From the cell containing the given text, extract its center point as (x, y) coordinate. 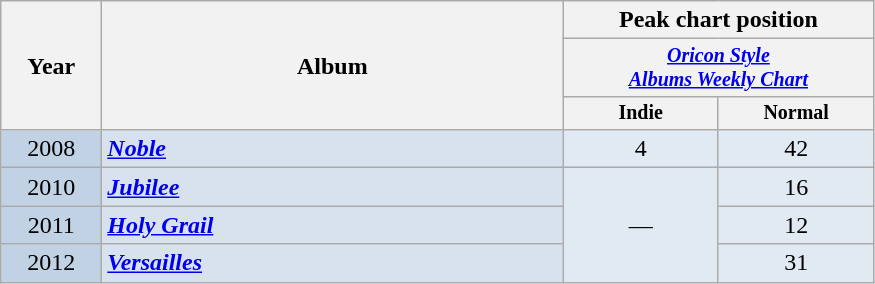
Versailles (332, 263)
Year (52, 66)
2010 (52, 187)
Normal (796, 112)
31 (796, 263)
2011 (52, 225)
— (641, 225)
Peak chart position (718, 20)
Holy Grail (332, 225)
Oricon StyleAlbums Weekly Chart (718, 68)
4 (641, 149)
Indie (641, 112)
2012 (52, 263)
42 (796, 149)
Album (332, 66)
2008 (52, 149)
Noble (332, 149)
Jubilee (332, 187)
16 (796, 187)
12 (796, 225)
